Extract the [x, y] coordinate from the center of the cell holding the provided text.  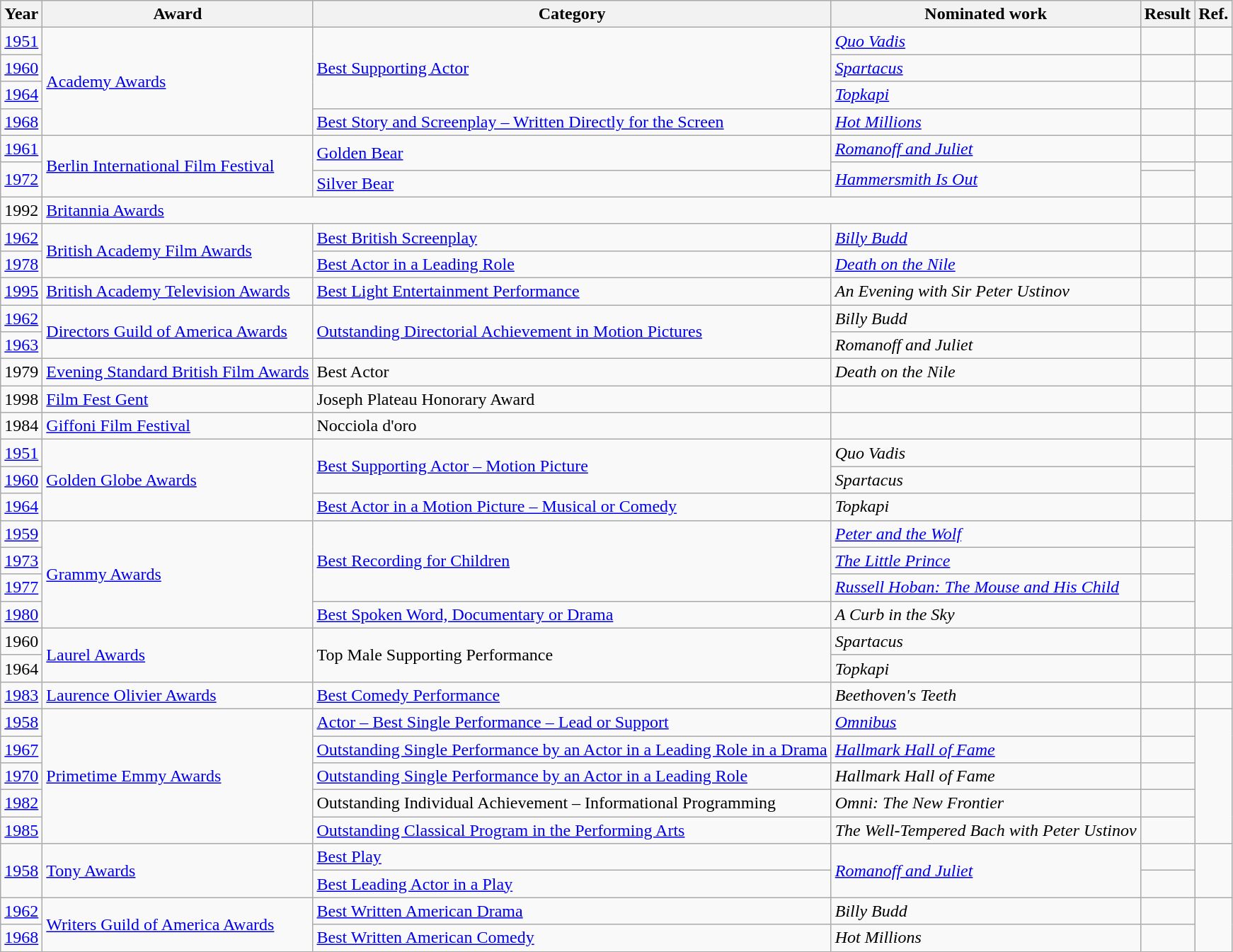
Film Fest Gent [178, 399]
The Well-Tempered Bach with Peter Ustinov [985, 830]
Peter and the Wolf [985, 534]
Russell Hoban: The Mouse and His Child [985, 587]
Year [21, 14]
Outstanding Single Performance by an Actor in a Leading Role in a Drama [572, 750]
Best Written American Comedy [572, 938]
Outstanding Single Performance by an Actor in a Leading Role [572, 776]
Nominated work [985, 14]
1973 [21, 561]
Golden Bear [572, 153]
Laurence Olivier Awards [178, 695]
1982 [21, 803]
Tony Awards [178, 871]
Primetime Emmy Awards [178, 776]
1983 [21, 695]
1992 [21, 210]
1970 [21, 776]
An Evening with Sir Peter Ustinov [985, 291]
Laurel Awards [178, 655]
1980 [21, 614]
Best Light Entertainment Performance [572, 291]
Outstanding Classical Program in the Performing Arts [572, 830]
Result [1167, 14]
Best Leading Actor in a Play [572, 884]
Joseph Plateau Honorary Award [572, 399]
Grammy Awards [178, 574]
1959 [21, 534]
1998 [21, 399]
Best Recording for Children [572, 561]
1963 [21, 345]
Top Male Supporting Performance [572, 655]
Category [572, 14]
Hammersmith Is Out [985, 180]
1979 [21, 372]
Directors Guild of America Awards [178, 331]
Evening Standard British Film Awards [178, 372]
1977 [21, 587]
Best Supporting Actor – Motion Picture [572, 466]
Best Supporting Actor [572, 68]
British Academy Television Awards [178, 291]
Award [178, 14]
Writers Guild of America Awards [178, 924]
1972 [21, 180]
Outstanding Directorial Achievement in Motion Pictures [572, 331]
A Curb in the Sky [985, 614]
Omni: The New Frontier [985, 803]
Academy Awards [178, 81]
1961 [21, 149]
British Academy Film Awards [178, 251]
Actor – Best Single Performance – Lead or Support [572, 722]
Best British Screenplay [572, 237]
1967 [21, 750]
1995 [21, 291]
Silver Bear [572, 183]
Best Written American Drama [572, 911]
The Little Prince [985, 561]
Best Play [572, 857]
Outstanding Individual Achievement – Informational Programming [572, 803]
1978 [21, 264]
Giffoni Film Festival [178, 426]
Best Actor in a Motion Picture – Musical or Comedy [572, 507]
Best Story and Screenplay – Written Directly for the Screen [572, 122]
Best Spoken Word, Documentary or Drama [572, 614]
Best Actor in a Leading Role [572, 264]
1985 [21, 830]
Beethoven's Teeth [985, 695]
Best Comedy Performance [572, 695]
Golden Globe Awards [178, 480]
Ref. [1213, 14]
Omnibus [985, 722]
Berlin International Film Festival [178, 166]
Best Actor [572, 372]
1984 [21, 426]
Britannia Awards [592, 210]
Nocciola d'oro [572, 426]
